Locate the cell with the specified text and output its (X, Y) center coordinate. 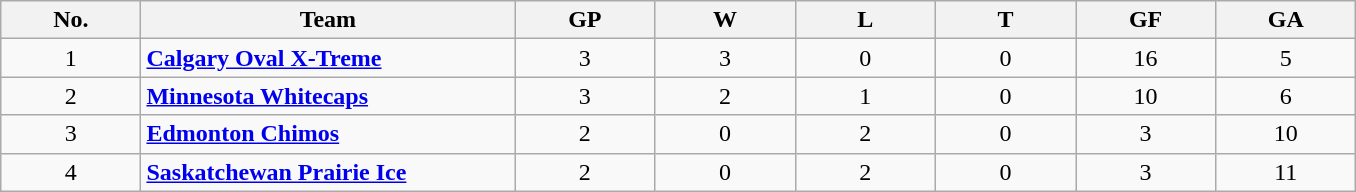
Calgary Oval X-Treme (328, 58)
16 (1146, 58)
L (865, 20)
No. (71, 20)
Saskatchewan Prairie Ice (328, 172)
11 (1286, 172)
W (725, 20)
4 (71, 172)
Team (328, 20)
GA (1286, 20)
GP (585, 20)
T (1005, 20)
Minnesota Whitecaps (328, 96)
GF (1146, 20)
Edmonton Chimos (328, 134)
6 (1286, 96)
5 (1286, 58)
